Pinpoint the cell where the given text exists, returning its [X, Y] midpoint coordinate. 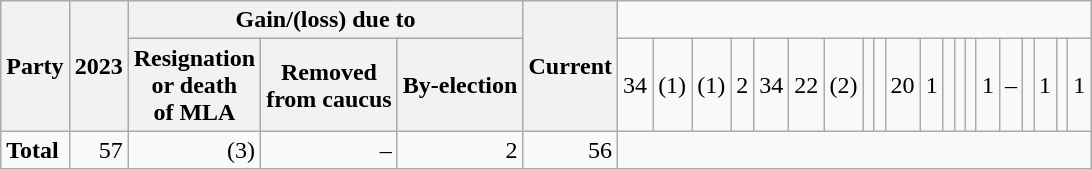
22 [806, 85]
2023 [98, 66]
By-election [460, 85]
Removedfrom caucus [330, 85]
57 [98, 150]
Total [35, 150]
Gain/(loss) due to [326, 20]
(3) [194, 150]
Party [35, 66]
Current [570, 66]
Resignationor deathof MLA [194, 85]
(2) [844, 85]
20 [902, 85]
56 [570, 150]
